Provide the [x, y] coordinate of the cell's center where the given text is located.  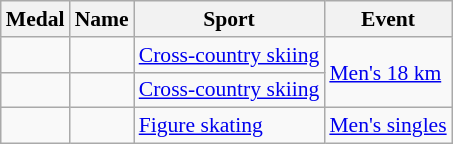
Figure skating [230, 126]
Name [102, 19]
Men's 18 km [388, 72]
Sport [230, 19]
Event [388, 19]
Men's singles [388, 126]
Medal [36, 19]
